Provide the (X, Y) coordinate of the cell's center where the given text is located.  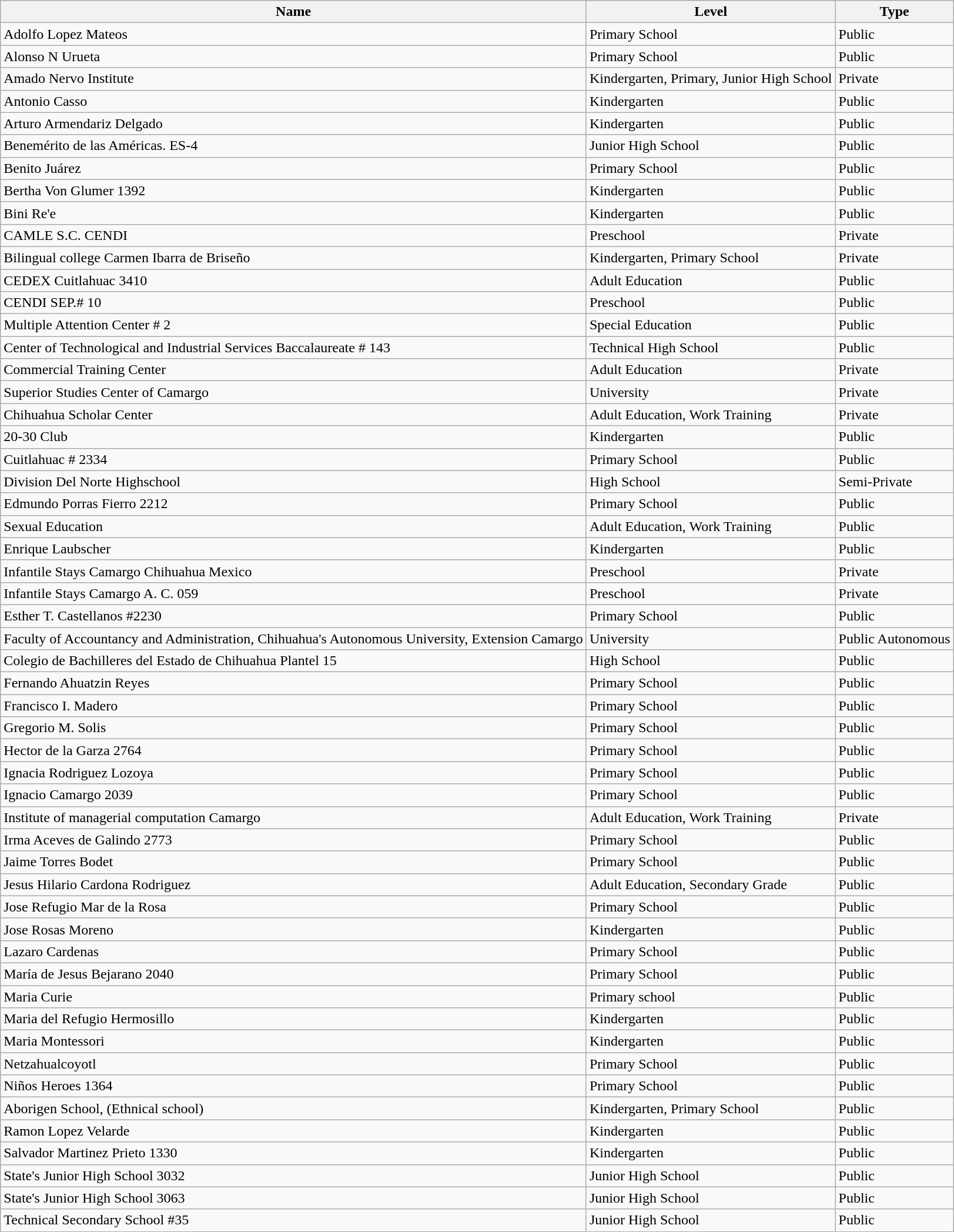
Fernando Ahuatzin Reyes (294, 683)
Bertha Von Glumer 1392 (294, 191)
Jaime Torres Bodet (294, 862)
Lazaro Cardenas (294, 951)
Adolfo Lopez Mateos (294, 34)
Division Del Norte Highschool (294, 482)
State's Junior High School 3063 (294, 1198)
Technical High School (711, 348)
Commercial Training Center (294, 370)
Enrique Laubscher (294, 549)
Arturo Armendariz Delgado (294, 123)
Netzahualcoyotl (294, 1064)
Semi-Private (895, 482)
Aborigen School, (Ethnical school) (294, 1109)
Cuitlahuac # 2334 (294, 459)
Edmundo Porras Fierro 2212 (294, 504)
Francisco I. Madero (294, 706)
Bini Re'e (294, 213)
Kindergarten, Primary, Junior High School (711, 79)
Maria Montessori (294, 1041)
CENDI SEP.# 10 (294, 303)
Maria Curie (294, 997)
Infantile Stays Camargo A. C. 059 (294, 593)
Gregorio M. Solis (294, 728)
20-30 Club (294, 437)
Institute of managerial computation Camargo (294, 817)
Name (294, 12)
Special Education (711, 325)
Primary school (711, 997)
Center of Technological and Industrial Services Baccalaureate # 143 (294, 348)
CAMLE S.C. CENDI (294, 235)
Type (895, 12)
Ignacio Camargo 2039 (294, 795)
Hector de la Garza 2764 (294, 750)
Sexual Education (294, 526)
Jesus Hilario Cardona Rodriguez (294, 884)
Irma Aceves de Galindo 2773 (294, 840)
Level (711, 12)
Maria del Refugio Hermosillo (294, 1019)
Benito Juárez (294, 168)
Amado Nervo Institute (294, 79)
Benemérito de las Américas. ES-4 (294, 146)
Niños Heroes 1364 (294, 1086)
Salvador Martinez Prieto 1330 (294, 1153)
Ramon Lopez Velarde (294, 1131)
Esther T. Castellanos #2230 (294, 616)
CEDEX Cuitlahuac 3410 (294, 281)
Jose Rosas Moreno (294, 929)
Faculty of Accountancy and Administration, Chihuahua's Autonomous University, Extension Camargo (294, 638)
Public Autonomous (895, 638)
Ignacia Rodriguez Lozoya (294, 773)
Jose Refugio Mar de la Rosa (294, 907)
Alonso N Urueta (294, 56)
Multiple Attention Center # 2 (294, 325)
Superior Studies Center of Camargo (294, 392)
State's Junior High School 3032 (294, 1176)
Adult Education, Secondary Grade (711, 884)
María de Jesus Bejarano 2040 (294, 974)
Bilingual college Carmen Ibarra de Briseño (294, 258)
Technical Secondary School #35 (294, 1220)
Colegio de Bachilleres del Estado de Chihuahua Plantel 15 (294, 661)
Chihuahua Scholar Center (294, 415)
Antonio Casso (294, 101)
Infantile Stays Camargo Chihuahua Mexico (294, 571)
